Extract the (X, Y) coordinate from the center of the cell holding the provided text.  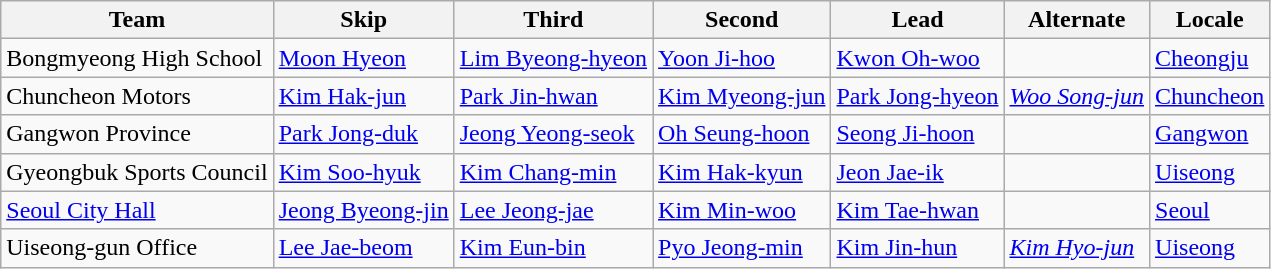
Kim Chang-min (553, 172)
Kim Soo-hyuk (364, 172)
Park Jin-hwan (553, 96)
Kim Tae-hwan (918, 210)
Cheongju (1210, 58)
Alternate (1077, 20)
Second (742, 20)
Lee Jae-beom (364, 248)
Chuncheon (1210, 96)
Lee Jeong-jae (553, 210)
Gangwon Province (137, 134)
Yoon Ji-hoo (742, 58)
Jeong Yeong-seok (553, 134)
Skip (364, 20)
Oh Seung-hoon (742, 134)
Kim Hak-jun (364, 96)
Kim Jin-hun (918, 248)
Kim Eun-bin (553, 248)
Lim Byeong-hyeon (553, 58)
Uiseong-gun Office (137, 248)
Woo Song-jun (1077, 96)
Park Jong-hyeon (918, 96)
Kwon Oh-woo (918, 58)
Seong Ji-hoon (918, 134)
Kim Myeong-jun (742, 96)
Third (553, 20)
Kim Hyo-jun (1077, 248)
Kim Min-woo (742, 210)
Moon Hyeon (364, 58)
Kim Hak-kyun (742, 172)
Gyeongbuk Sports Council (137, 172)
Jeon Jae-ik (918, 172)
Chuncheon Motors (137, 96)
Locale (1210, 20)
Bongmyeong High School (137, 58)
Seoul (1210, 210)
Pyo Jeong-min (742, 248)
Team (137, 20)
Gangwon (1210, 134)
Seoul City Hall (137, 210)
Jeong Byeong-jin (364, 210)
Park Jong-duk (364, 134)
Lead (918, 20)
